Identify which cell holds the provided text, then report its [x, y] central coordinate. 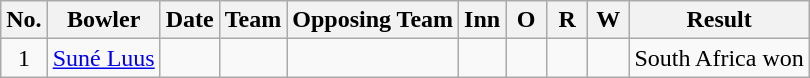
1 [24, 58]
Date [190, 20]
South Africa won [719, 58]
No. [24, 20]
Inn [482, 20]
Team [253, 20]
Suné Luus [104, 58]
W [608, 20]
R [568, 20]
Opposing Team [373, 20]
Bowler [104, 20]
O [526, 20]
Result [719, 20]
